Extract the [X, Y] coordinate from the center of the cell holding the provided text.  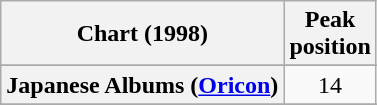
Chart (1998) [142, 34]
Japanese Albums (Oricon) [142, 85]
14 [330, 85]
Peakposition [330, 34]
